Pinpoint the cell where the given text exists, returning its [x, y] midpoint coordinate. 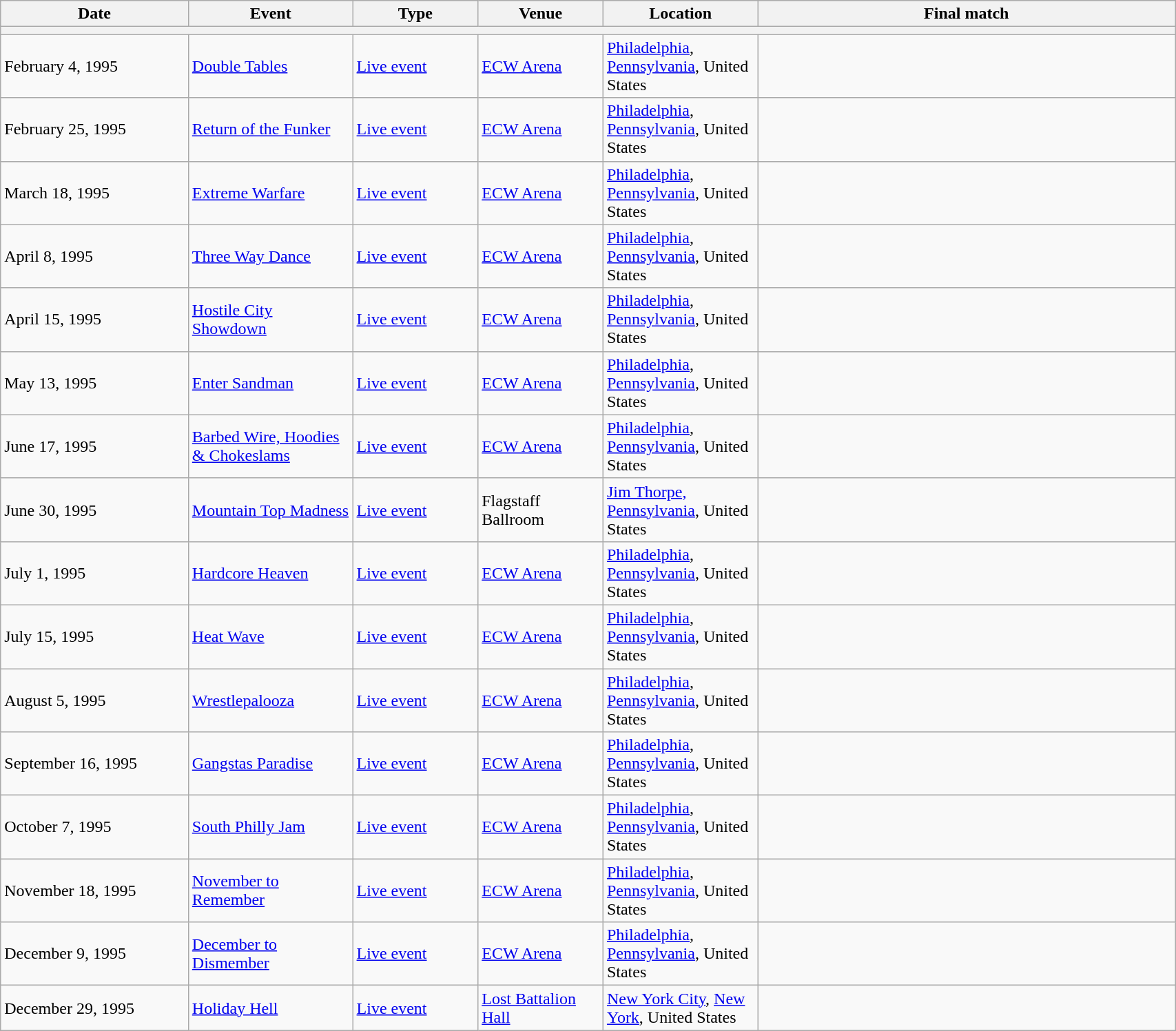
July 1, 1995 [95, 573]
Mountain Top Madness [270, 510]
Return of the Funker [270, 129]
Hardcore Heaven [270, 573]
Enter Sandman [270, 383]
Location [680, 14]
Lost Battalion Hall [541, 1008]
May 13, 1995 [95, 383]
February 25, 1995 [95, 129]
October 7, 1995 [95, 827]
Final match [967, 14]
Barbed Wire, Hoodies & Chokeslams [270, 446]
South Philly Jam [270, 827]
June 17, 1995 [95, 446]
April 8, 1995 [95, 256]
March 18, 1995 [95, 193]
Venue [541, 14]
Date [95, 14]
Type [415, 14]
Extreme Warfare [270, 193]
December 9, 1995 [95, 954]
December to Dismember [270, 954]
August 5, 1995 [95, 700]
November 18, 1995 [95, 891]
Hostile City Showdown [270, 320]
Holiday Hell [270, 1008]
July 15, 1995 [95, 636]
Gangstas Paradise [270, 764]
November to Remember [270, 891]
Heat Wave [270, 636]
February 4, 1995 [95, 66]
Event [270, 14]
Jim Thorpe, Pennsylvania, United States [680, 510]
December 29, 1995 [95, 1008]
Double Tables [270, 66]
April 15, 1995 [95, 320]
Wrestlepalooza [270, 700]
September 16, 1995 [95, 764]
June 30, 1995 [95, 510]
New York City, New York, United States [680, 1008]
Flagstaff Ballroom [541, 510]
Three Way Dance [270, 256]
